Identify which cell holds the provided text, then report its (x, y) central coordinate. 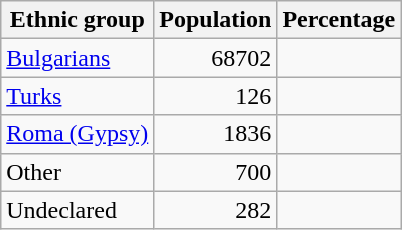
1836 (216, 134)
Population (216, 20)
126 (216, 96)
Roma (Gypsy) (78, 134)
700 (216, 172)
Other (78, 172)
68702 (216, 58)
Turks (78, 96)
Percentage (339, 20)
Undeclared (78, 210)
Bulgarians (78, 58)
282 (216, 210)
Ethnic group (78, 20)
